Pinpoint the cell where the given text exists, returning its (x, y) midpoint coordinate. 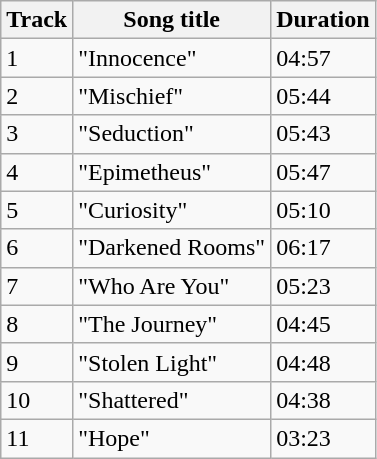
"Seduction" (172, 134)
05:47 (323, 172)
"Curiosity" (172, 210)
03:23 (323, 438)
04:45 (323, 324)
04:48 (323, 362)
5 (37, 210)
1 (37, 58)
"Who Are You" (172, 286)
Track (37, 20)
05:10 (323, 210)
10 (37, 400)
"The Journey" (172, 324)
04:38 (323, 400)
"Darkened Rooms" (172, 248)
"Mischief" (172, 96)
4 (37, 172)
05:44 (323, 96)
04:57 (323, 58)
Song title (172, 20)
05:43 (323, 134)
2 (37, 96)
"Hope" (172, 438)
7 (37, 286)
"Shattered" (172, 400)
06:17 (323, 248)
"Stolen Light" (172, 362)
"Epimetheus" (172, 172)
6 (37, 248)
11 (37, 438)
"Innocence" (172, 58)
05:23 (323, 286)
9 (37, 362)
8 (37, 324)
3 (37, 134)
Duration (323, 20)
